Output the [x, y] coordinate of the center of the cell containing the given text.  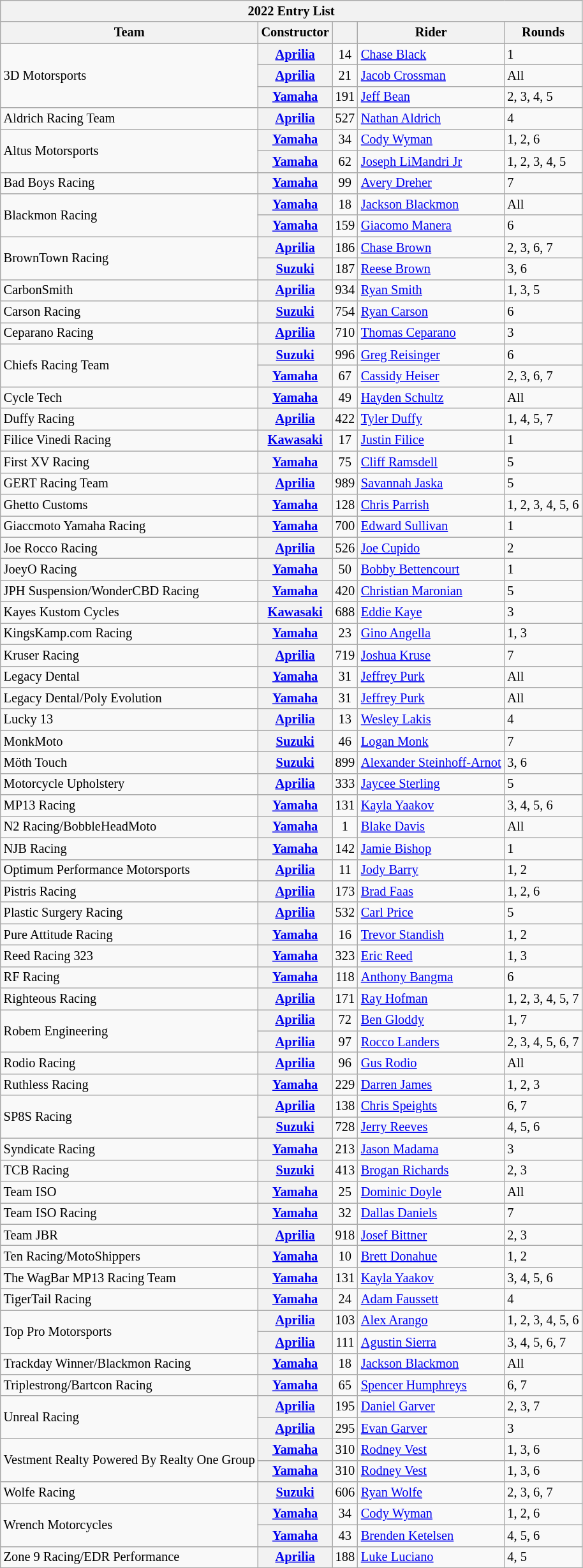
Chase Black [431, 54]
Ceparano Racing [129, 333]
17 [345, 440]
2 [543, 548]
11 [345, 870]
Bobby Bettencourt [431, 569]
Top Pro Motorsports [129, 1331]
Cassidy Heiser [431, 376]
526 [345, 548]
527 [345, 119]
Gus Rodio [431, 1063]
Constructor [295, 33]
Wrench Motorcycles [129, 1525]
Reed Racing 323 [129, 956]
700 [345, 526]
Aldrich Racing Team [129, 119]
Giaccmoto Yamaha Racing [129, 526]
229 [345, 1084]
1, 7 [543, 1020]
62 [345, 161]
Hayden Schultz [431, 397]
Legacy Dental [129, 677]
Anthony Bangma [431, 977]
Luke Luciano [431, 1557]
Kruser Racing [129, 655]
191 [345, 97]
Dallas Daniels [431, 1213]
46 [345, 741]
Evan Garver [431, 1428]
754 [345, 312]
Eric Reed [431, 956]
Jaycee Sterling [431, 784]
Chase Brown [431, 248]
Syndicate Racing [129, 1149]
Cycle Tech [129, 397]
MonkMoto [129, 741]
Blake Davis [431, 827]
Team JBR [129, 1235]
75 [345, 462]
Avery Dreher [431, 183]
Trevor Standish [431, 935]
Jamie Bishop [431, 848]
RF Racing [129, 977]
24 [345, 1299]
Rodio Racing [129, 1063]
Vestment Realty Powered By Realty One Group [129, 1460]
GERT Racing Team [129, 484]
Plastic Surgery Racing [129, 913]
Pistris Racing [129, 891]
Chris Speights [431, 1106]
Logan Monk [431, 741]
Joe Cupido [431, 548]
Ryan Wolfe [431, 1493]
Duffy Racing [129, 419]
Ghetto Customs [129, 505]
103 [345, 1320]
13 [345, 720]
Josef Bittner [431, 1235]
Agustin Sierra [431, 1342]
1, 3, 5 [543, 290]
2022 Entry List [291, 11]
First XV Racing [129, 462]
Christian Maronian [431, 591]
Chris Parrish [431, 505]
Alex Arango [431, 1320]
188 [345, 1557]
2, 3, 7 [543, 1407]
138 [345, 1106]
159 [345, 226]
Team ISO [129, 1192]
Reese Brown [431, 269]
128 [345, 505]
Alexander Steinhoff-Arnot [431, 762]
Filice Vinedi Racing [129, 440]
CarbonSmith [129, 290]
186 [345, 248]
606 [345, 1493]
Ray Hofman [431, 999]
Wolfe Racing [129, 1493]
Jason Madama [431, 1149]
728 [345, 1127]
Optimum Performance Motorsports [129, 870]
Adam Faussett [431, 1299]
23 [345, 633]
97 [345, 1042]
SP8S Racing [129, 1116]
Rocco Landers [431, 1042]
Lucky 13 [129, 720]
32 [345, 1213]
Team [129, 33]
989 [345, 484]
1, 2, 3, 4, 5, 7 [543, 999]
Pure Attitude Racing [129, 935]
2, 3, 4, 5 [543, 97]
Brenden Ketelsen [431, 1535]
Tyler Duffy [431, 419]
25 [345, 1192]
195 [345, 1407]
Triplestrong/Bartcon Racing [129, 1385]
Brett Donahue [431, 1256]
Eddie Kaye [431, 612]
Gino Angella [431, 633]
118 [345, 977]
Legacy Dental/Poly Evolution [129, 698]
422 [345, 419]
Justin Filice [431, 440]
Rounds [543, 33]
N2 Racing/BobbleHeadMoto [129, 827]
21 [345, 75]
The WagBar MP13 Racing Team [129, 1278]
Robem Engineering [129, 1031]
Joseph LiMandri Jr [431, 161]
Kayes Kustom Cycles [129, 612]
Blackmon Racing [129, 214]
111 [345, 1342]
Bad Boys Racing [129, 183]
KingsKamp.com Racing [129, 633]
333 [345, 784]
187 [345, 269]
Ryan Carson [431, 312]
Carson Racing [129, 312]
NJB Racing [129, 848]
719 [345, 655]
934 [345, 290]
1, 2, 3, 4, 5 [543, 161]
996 [345, 355]
Chiefs Racing Team [129, 365]
MP13 Racing [129, 806]
1, 2, 3 [543, 1084]
3, 4, 5, 6, 7 [543, 1342]
Möth Touch [129, 762]
Brad Faas [431, 891]
Jeff Bean [431, 97]
413 [345, 1171]
67 [345, 376]
Cliff Ramsdell [431, 462]
918 [345, 1235]
TigerTail Racing [129, 1299]
Team ISO Racing [129, 1213]
Brogan Richards [431, 1171]
710 [345, 333]
420 [345, 591]
JPH Suspension/WonderCBD Racing [129, 591]
899 [345, 762]
3D Motorsports [129, 75]
Spencer Humphreys [431, 1385]
TCB Racing [129, 1171]
Edward Sullivan [431, 526]
49 [345, 397]
Ruthless Racing [129, 1084]
Ryan Smith [431, 290]
173 [345, 891]
Ben Gloddy [431, 1020]
65 [345, 1385]
Daniel Garver [431, 1407]
43 [345, 1535]
Jacob Crossman [431, 75]
Righteous Racing [129, 999]
171 [345, 999]
4, 5 [543, 1557]
96 [345, 1063]
Joshua Kruse [431, 655]
Trackday Winner/Blackmon Racing [129, 1364]
10 [345, 1256]
142 [345, 848]
BrownTown Racing [129, 258]
Jerry Reeves [431, 1127]
Ten Racing/MotoShippers [129, 1256]
Nathan Aldrich [431, 119]
Rider [431, 33]
2, 3, 4, 5, 6, 7 [543, 1042]
JoeyO Racing [129, 569]
50 [345, 569]
295 [345, 1428]
14 [345, 54]
Altus Motorsports [129, 151]
323 [345, 956]
Unreal Racing [129, 1417]
Savannah Jaska [431, 484]
Joe Rocco Racing [129, 548]
Zone 9 Racing/EDR Performance [129, 1557]
Darren James [431, 1084]
1, 4, 5, 7 [543, 419]
Wesley Lakis [431, 720]
Motorcycle Upholstery [129, 784]
Greg Reisinger [431, 355]
Jody Barry [431, 870]
Thomas Ceparano [431, 333]
Carl Price [431, 913]
688 [345, 612]
99 [345, 183]
Dominic Doyle [431, 1192]
Giacomo Manera [431, 226]
16 [345, 935]
213 [345, 1149]
532 [345, 913]
72 [345, 1020]
